Detect which cell encompasses the target text, then output its (x, y) center coordinate. 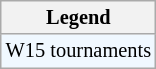
W15 tournaments (78, 51)
Legend (78, 17)
